Scan for the cell matching the given text and deliver its [x, y] coordinate at center. 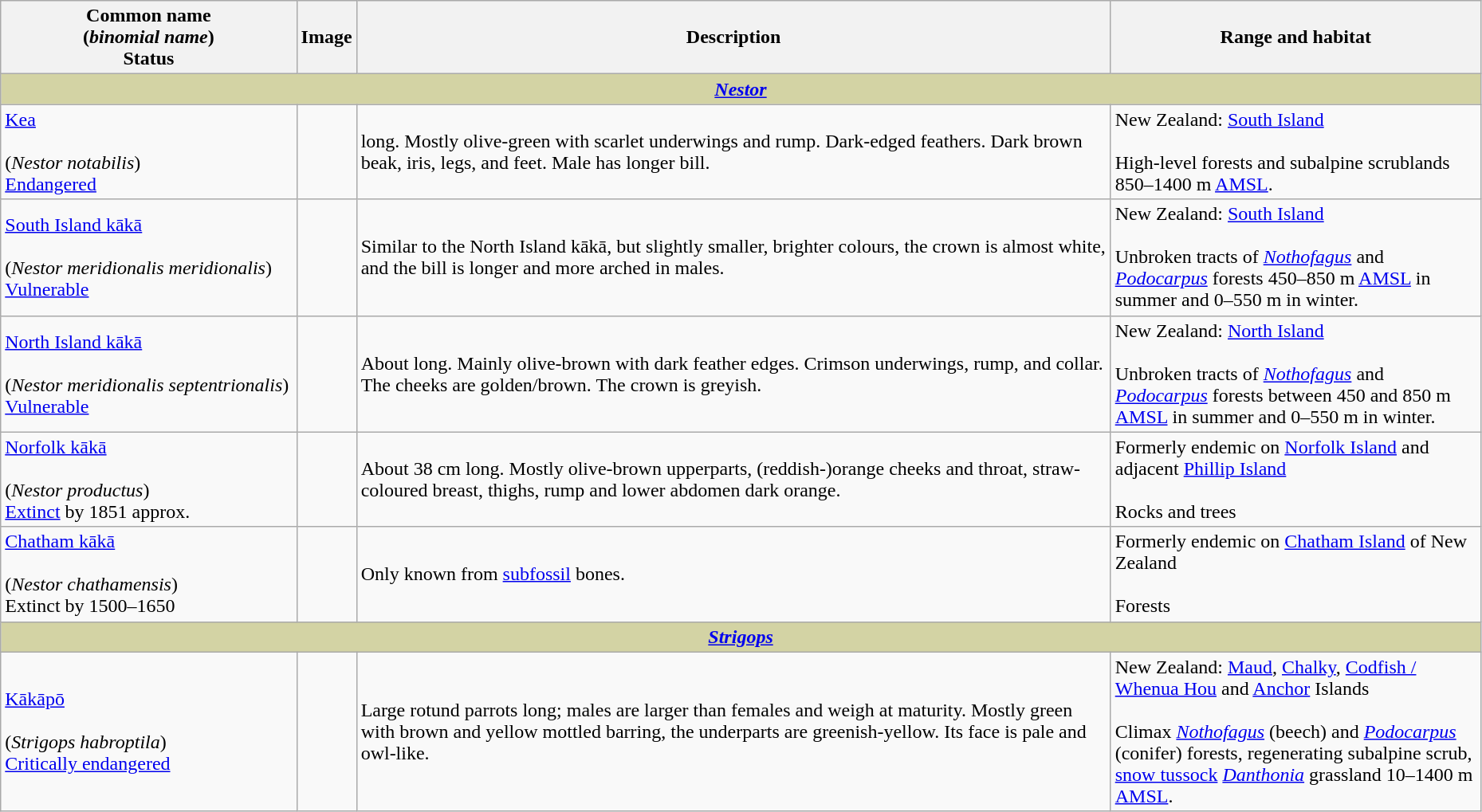
Kea(Nestor notabilis) Endangered [148, 151]
Image [327, 37]
Description [733, 37]
About long. Mainly olive-brown with dark feather edges. Crimson underwings, rump, and collar. The cheeks are golden/brown. The crown is greyish. [733, 374]
long. Mostly olive-green with scarlet underwings and rump. Dark-edged feathers. Dark brown beak, iris, legs, and feet. Male has longer bill. [733, 151]
Nestor [741, 89]
Range and habitat [1295, 37]
Chatham kākā(Nestor chathamensis) Extinct by 1500–1650 [148, 574]
New Zealand: South IslandHigh-level forests and subalpine scrublands 850–1400 m AMSL. [1295, 151]
North Island kākā(Nestor meridionalis septentrionalis) Vulnerable [148, 374]
Similar to the North Island kākā, but slightly smaller, brighter colours, the crown is almost white, and the bill is longer and more arched in males. [733, 257]
New Zealand: North IslandUnbroken tracts of Nothofagus and Podocarpus forests between 450 and 850 m AMSL in summer and 0–550 m in winter. [1295, 374]
Only known from subfossil bones. [733, 574]
South Island kākā(Nestor meridionalis meridionalis) Vulnerable [148, 257]
Norfolk kākā(Nestor productus) Extinct by 1851 approx. [148, 480]
New Zealand: South IslandUnbroken tracts of Nothofagus and Podocarpus forests 450–850 m AMSL in summer and 0–550 m in winter. [1295, 257]
Formerly endemic on Chatham Island of New ZealandForests [1295, 574]
Strigops [741, 637]
Kākāpō(Strigops habroptila) Critically endangered [148, 732]
Common name(binomial name)Status [148, 37]
Formerly endemic on Norfolk Island and adjacent Phillip IslandRocks and trees [1295, 480]
